Extract the (x, y) coordinate from the center of the cell holding the provided text.  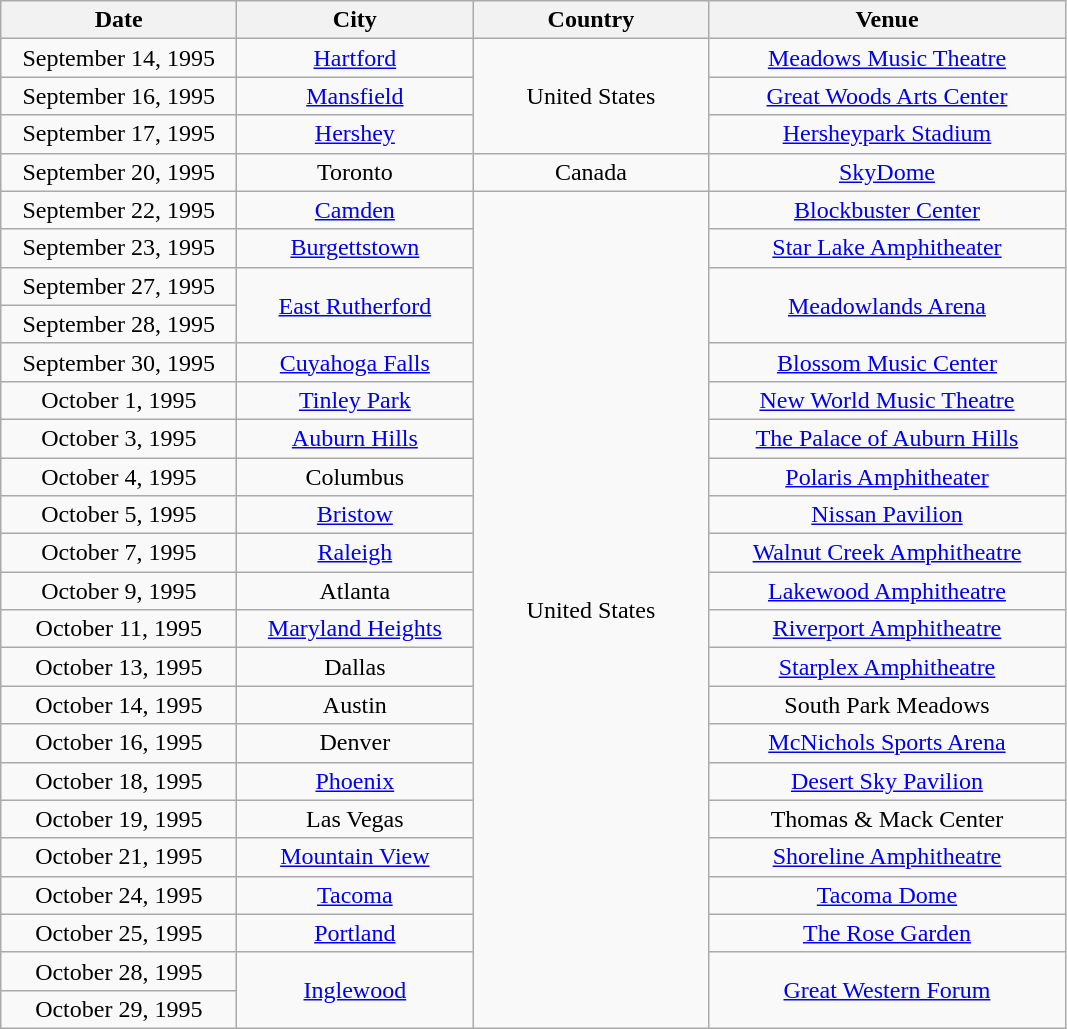
September 23, 1995 (119, 248)
New World Music Theatre (887, 400)
Meadows Music Theatre (887, 58)
October 25, 1995 (119, 933)
Lakewood Amphitheatre (887, 591)
Denver (355, 743)
October 29, 1995 (119, 1009)
Country (591, 20)
Raleigh (355, 553)
Venue (887, 20)
Walnut Creek Amphitheatre (887, 553)
October 3, 1995 (119, 438)
September 27, 1995 (119, 286)
Auburn Hills (355, 438)
South Park Meadows (887, 705)
The Palace of Auburn Hills (887, 438)
Austin (355, 705)
October 1, 1995 (119, 400)
October 13, 1995 (119, 667)
Phoenix (355, 781)
Great Woods Arts Center (887, 96)
September 30, 1995 (119, 362)
Tinley Park (355, 400)
Cuyahoga Falls (355, 362)
October 11, 1995 (119, 629)
October 14, 1995 (119, 705)
Hersheypark Stadium (887, 134)
September 14, 1995 (119, 58)
October 5, 1995 (119, 515)
Burgettstown (355, 248)
Hershey (355, 134)
Star Lake Amphitheater (887, 248)
October 18, 1995 (119, 781)
Tacoma Dome (887, 895)
October 28, 1995 (119, 971)
City (355, 20)
October 16, 1995 (119, 743)
Shoreline Amphitheatre (887, 857)
Mansfield (355, 96)
Meadowlands Arena (887, 305)
Hartford (355, 58)
Blockbuster Center (887, 210)
Camden (355, 210)
Riverport Amphitheatre (887, 629)
Portland (355, 933)
October 24, 1995 (119, 895)
September 28, 1995 (119, 324)
Polaris Amphitheater (887, 477)
Desert Sky Pavilion (887, 781)
The Rose Garden (887, 933)
Blossom Music Center (887, 362)
Maryland Heights (355, 629)
October 4, 1995 (119, 477)
September 17, 1995 (119, 134)
SkyDome (887, 172)
Great Western Forum (887, 990)
Mountain View (355, 857)
Bristow (355, 515)
October 9, 1995 (119, 591)
Date (119, 20)
McNichols Sports Arena (887, 743)
October 7, 1995 (119, 553)
Inglewood (355, 990)
Las Vegas (355, 819)
Tacoma (355, 895)
October 21, 1995 (119, 857)
Nissan Pavilion (887, 515)
September 16, 1995 (119, 96)
Columbus (355, 477)
Atlanta (355, 591)
September 22, 1995 (119, 210)
Thomas & Mack Center (887, 819)
Canada (591, 172)
October 19, 1995 (119, 819)
Starplex Amphitheatre (887, 667)
Toronto (355, 172)
September 20, 1995 (119, 172)
Dallas (355, 667)
East Rutherford (355, 305)
